Determine the [x, y] coordinate at the center of the cell enclosing the given text.  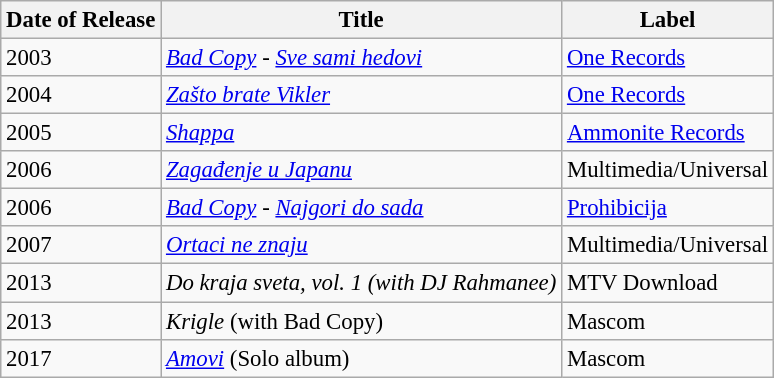
2005 [81, 133]
2003 [81, 58]
Prohibicija [668, 208]
Krigle (with Bad Copy) [362, 321]
Ammonite Records [668, 133]
Label [668, 20]
Date of Release [81, 20]
Shappa [362, 133]
Title [362, 20]
Zašto brate Vikler [362, 95]
MTV Download [668, 283]
Bad Copy - Sve sami hedovi [362, 58]
2007 [81, 245]
Do kraja sveta, vol. 1 (with DJ Rahmanee) [362, 283]
2017 [81, 358]
2004 [81, 95]
Amovi (Solo album) [362, 358]
Bad Copy - Najgori do sada [362, 208]
Ortaci ne znaju [362, 245]
Zagađenje u Japanu [362, 170]
